Search for the cell housing the specified text and yield its (X, Y) center coordinate. 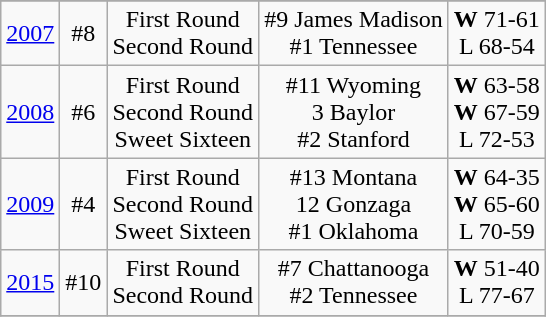
W 71-61L 68-54 (496, 34)
#7 Chattanooga#2 Tennessee (354, 282)
#11 Wyoming3 Baylor#2 Stanford (354, 112)
#13 Montana12 Gonzaga#1 Oklahoma (354, 204)
#10 (84, 282)
#6 (84, 112)
W 64-35W 65-60L 70-59 (496, 204)
W 51-40L 77-67 (496, 282)
#8 (84, 34)
2015 (30, 282)
#9 James Madison#1 Tennessee (354, 34)
#4 (84, 204)
W 63-58W 67-59L 72-53 (496, 112)
2007 (30, 34)
2009 (30, 204)
2008 (30, 112)
